Identify which cell holds the provided text, then report its (x, y) central coordinate. 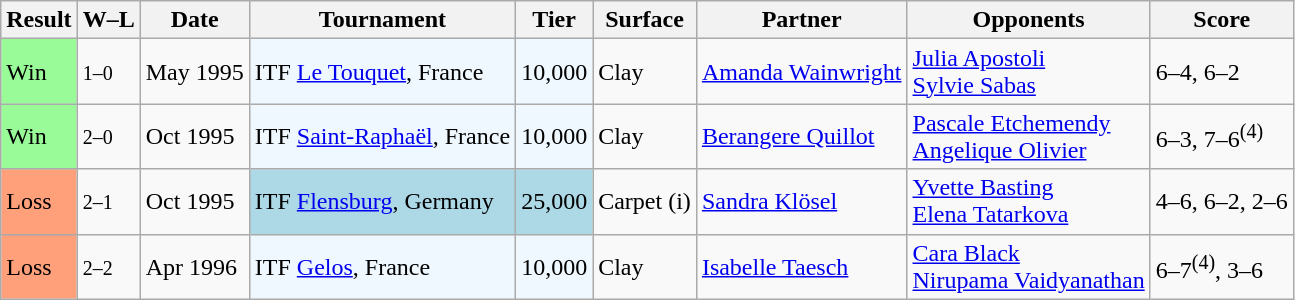
2–0 (108, 136)
ITF Saint-Raphaël, France (382, 136)
25,000 (554, 202)
Carpet (i) (645, 202)
Pascale Etchemendy Angelique Olivier (1028, 136)
ITF Le Touquet, France (382, 72)
Opponents (1028, 20)
Surface (645, 20)
Isabelle Taesch (802, 266)
Sandra Klösel (802, 202)
6–4, 6–2 (1222, 72)
Score (1222, 20)
Result (39, 20)
4–6, 6–2, 2–6 (1222, 202)
6–7(4), 3–6 (1222, 266)
Berangere Quillot (802, 136)
ITF Flensburg, Germany (382, 202)
W–L (108, 20)
Tournament (382, 20)
2–1 (108, 202)
ITF Gelos, France (382, 266)
Apr 1996 (194, 266)
Date (194, 20)
Tier (554, 20)
Yvette Basting Elena Tatarkova (1028, 202)
2–2 (108, 266)
Cara Black Nirupama Vaidyanathan (1028, 266)
1–0 (108, 72)
Partner (802, 20)
Amanda Wainwright (802, 72)
Julia Apostoli Sylvie Sabas (1028, 72)
May 1995 (194, 72)
6–3, 7–6(4) (1222, 136)
